For the text-containing cell, return its midpoint in [x, y] coordinate format. 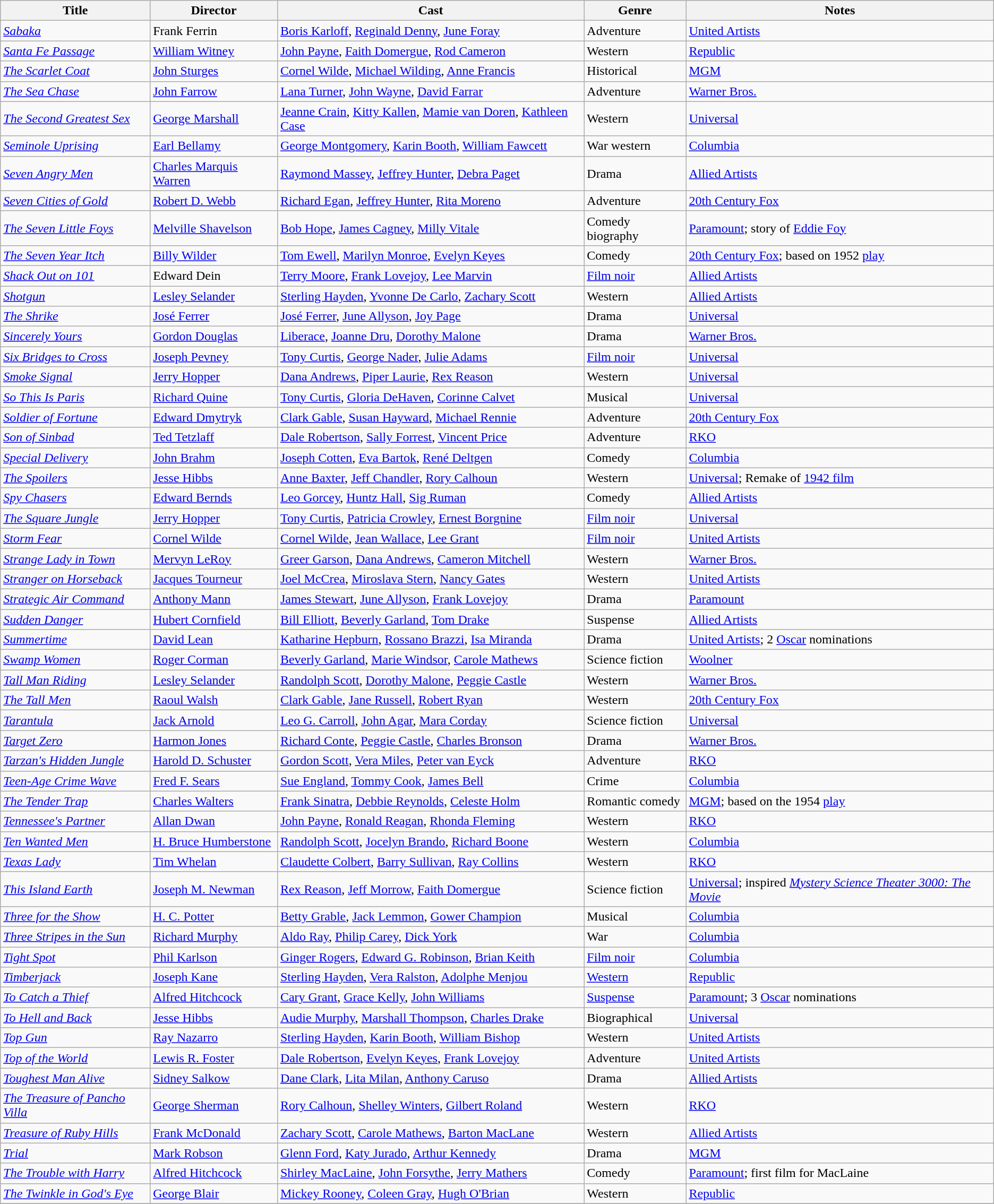
Shirley MacLaine, John Forsythe, Jerry Mathers [430, 1173]
Paramount [840, 599]
The Treasure of Pancho Villa [75, 1105]
John Payne, Faith Domergue, Rod Cameron [430, 51]
War western [635, 146]
Crime [635, 781]
Randolph Scott, Dorothy Malone, Peggie Castle [430, 680]
Paramount; story of Eddie Foy [840, 228]
James Stewart, June Allyson, Frank Lovejoy [430, 599]
Robert D. Webb [214, 201]
Joseph Kane [214, 977]
Notes [840, 11]
Stranger on Horseback [75, 579]
Glenn Ford, Katy Jurado, Arthur Kennedy [430, 1153]
20th Century Fox; based on 1952 play [840, 255]
Aldo Ray, Philip Carey, Dick York [430, 936]
The Scarlet Coat [75, 71]
Joseph Pevney [214, 357]
The Tall Men [75, 700]
Lana Turner, John Wayne, David Farrar [430, 91]
Summertime [75, 640]
Sudden Danger [75, 620]
Romantic comedy [635, 801]
Target Zero [75, 741]
John Brahm [214, 458]
Tom Ewell, Marilyn Monroe, Evelyn Keyes [430, 255]
Cary Grant, Grace Kelly, John Williams [430, 997]
Bob Hope, James Cagney, Milly Vitale [430, 228]
Mickey Rooney, Coleen Gray, Hugh O'Brian [430, 1193]
Six Bridges to Cross [75, 357]
The Trouble with Harry [75, 1173]
Tim Whelan [214, 862]
Randolph Scott, Jocelyn Brando, Richard Boone [430, 841]
Tarantula [75, 720]
Strange Lady in Town [75, 558]
Rory Calhoun, Shelley Winters, Gilbert Roland [430, 1105]
Universal; inspired Mystery Science Theater 3000: The Movie [840, 889]
Cast [430, 11]
Seven Cities of Gold [75, 201]
Edward Dmytryk [214, 417]
The Spoilers [75, 478]
Hubert Cornfield [214, 620]
Dale Robertson, Sally Forrest, Vincent Price [430, 437]
Dane Clark, Lita Milan, Anthony Caruso [430, 1078]
Storm Fear [75, 538]
Seminole Uprising [75, 146]
Soldier of Fortune [75, 417]
John Farrow [214, 91]
Roger Corman [214, 660]
Three for the Show [75, 916]
United Artists; 2 Oscar nominations [840, 640]
Lewis R. Foster [214, 1058]
Historical [635, 71]
Edward Bernds [214, 498]
Ted Tetzlaff [214, 437]
The Square Jungle [75, 518]
Tony Curtis, Patricia Crowley, Ernest Borgnine [430, 518]
Sterling Hayden, Yvonne De Carlo, Zachary Scott [430, 296]
George Blair [214, 1193]
Swamp Women [75, 660]
Richard Murphy [214, 936]
José Ferrer, June Allyson, Joy Page [430, 316]
Phil Karlson [214, 957]
Ten Wanted Men [75, 841]
Sidney Salkow [214, 1078]
Seven Angry Men [75, 173]
Tall Man Riding [75, 680]
Jeanne Crain, Kitty Kallen, Mamie van Doren, Kathleen Case [430, 119]
Trial [75, 1153]
Tony Curtis, George Nader, Julie Adams [430, 357]
Melville Shavelson [214, 228]
Dana Andrews, Piper Laurie, Rex Reason [430, 377]
Anne Baxter, Jeff Chandler, Rory Calhoun [430, 478]
George Montgomery, Karin Booth, William Fawcett [430, 146]
The Tender Trap [75, 801]
Toughest Man Alive [75, 1078]
Director [214, 11]
Santa Fe Passage [75, 51]
Comedy biography [635, 228]
Harold D. Schuster [214, 761]
Raymond Massey, Jeffrey Hunter, Debra Paget [430, 173]
Harmon Jones [214, 741]
Timberjack [75, 977]
Clark Gable, Jane Russell, Robert Ryan [430, 700]
Mark Robson [214, 1153]
MGM; based on the 1954 play [840, 801]
So This Is Paris [75, 397]
This Island Earth [75, 889]
Edward Dein [214, 276]
Terry Moore, Frank Lovejoy, Lee Marvin [430, 276]
The Shrike [75, 316]
Spy Chasers [75, 498]
Sterling Hayden, Karin Booth, William Bishop [430, 1038]
Paramount; first film for MacLaine [840, 1173]
Audie Murphy, Marshall Thompson, Charles Drake [430, 1018]
Richard Conte, Peggie Castle, Charles Bronson [430, 741]
Texas Lady [75, 862]
Cornel Wilde, Michael Wilding, Anne Francis [430, 71]
Richard Egan, Jeffrey Hunter, Rita Moreno [430, 201]
Biographical [635, 1018]
Frank Ferrin [214, 31]
Allan Dwan [214, 821]
Shack Out on 101 [75, 276]
David Lean [214, 640]
Clark Gable, Susan Hayward, Michael Rennie [430, 417]
Dale Robertson, Evelyn Keyes, Frank Lovejoy [430, 1058]
George Sherman [214, 1105]
Gordon Scott, Vera Miles, Peter van Eyck [430, 761]
H. C. Potter [214, 916]
Cornel Wilde, Jean Wallace, Lee Grant [430, 538]
Gordon Douglas [214, 337]
Top of the World [75, 1058]
Charles Walters [214, 801]
Woolner [840, 660]
Beverly Garland, Marie Windsor, Carole Mathews [430, 660]
Claudette Colbert, Barry Sullivan, Ray Collins [430, 862]
Mervyn LeRoy [214, 558]
Earl Bellamy [214, 146]
Jack Arnold [214, 720]
José Ferrer [214, 316]
Smoke Signal [75, 377]
Ginger Rogers, Edward G. Robinson, Brian Keith [430, 957]
Bill Elliott, Beverly Garland, Tom Drake [430, 620]
Liberace, Joanne Dru, Dorothy Malone [430, 337]
John Sturges [214, 71]
War [635, 936]
Top Gun [75, 1038]
Paramount; 3 Oscar nominations [840, 997]
Jacques Tourneur [214, 579]
Richard Quine [214, 397]
Billy Wilder [214, 255]
Treasure of Ruby Hills [75, 1133]
Rex Reason, Jeff Morrow, Faith Domergue [430, 889]
The Seven Year Itch [75, 255]
Fred F. Sears [214, 781]
Joel McCrea, Miroslava Stern, Nancy Gates [430, 579]
Sue England, Tommy Cook, James Bell [430, 781]
H. Bruce Humberstone [214, 841]
Boris Karloff, Reginald Denny, June Foray [430, 31]
Cornel Wilde [214, 538]
Ray Nazarro [214, 1038]
William Witney [214, 51]
Leo Gorcey, Huntz Hall, Sig Ruman [430, 498]
Son of Sinbad [75, 437]
Genre [635, 11]
Raoul Walsh [214, 700]
Joseph Cotten, Eva Bartok, René Deltgen [430, 458]
Zachary Scott, Carole Mathews, Barton MacLane [430, 1133]
Tony Curtis, Gloria DeHaven, Corinne Calvet [430, 397]
Katharine Hepburn, Rossano Brazzi, Isa Miranda [430, 640]
Universal; Remake of 1942 film [840, 478]
To Hell and Back [75, 1018]
George Marshall [214, 119]
Strategic Air Command [75, 599]
Tennessee's Partner [75, 821]
Joseph M. Newman [214, 889]
Anthony Mann [214, 599]
To Catch a Thief [75, 997]
Frank McDonald [214, 1133]
Tight Spot [75, 957]
Greer Garson, Dana Andrews, Cameron Mitchell [430, 558]
Shotgun [75, 296]
The Second Greatest Sex [75, 119]
The Seven Little Foys [75, 228]
Tarzan's Hidden Jungle [75, 761]
John Payne, Ronald Reagan, Rhonda Fleming [430, 821]
Special Delivery [75, 458]
Betty Grable, Jack Lemmon, Gower Champion [430, 916]
Frank Sinatra, Debbie Reynolds, Celeste Holm [430, 801]
Title [75, 11]
Three Stripes in the Sun [75, 936]
Sincerely Yours [75, 337]
The Twinkle in God's Eye [75, 1193]
Sterling Hayden, Vera Ralston, Adolphe Menjou [430, 977]
Charles Marquis Warren [214, 173]
Teen-Age Crime Wave [75, 781]
Sabaka [75, 31]
Leo G. Carroll, John Agar, Mara Corday [430, 720]
The Sea Chase [75, 91]
